Pinpoint the cell where the given text exists, returning its [X, Y] midpoint coordinate. 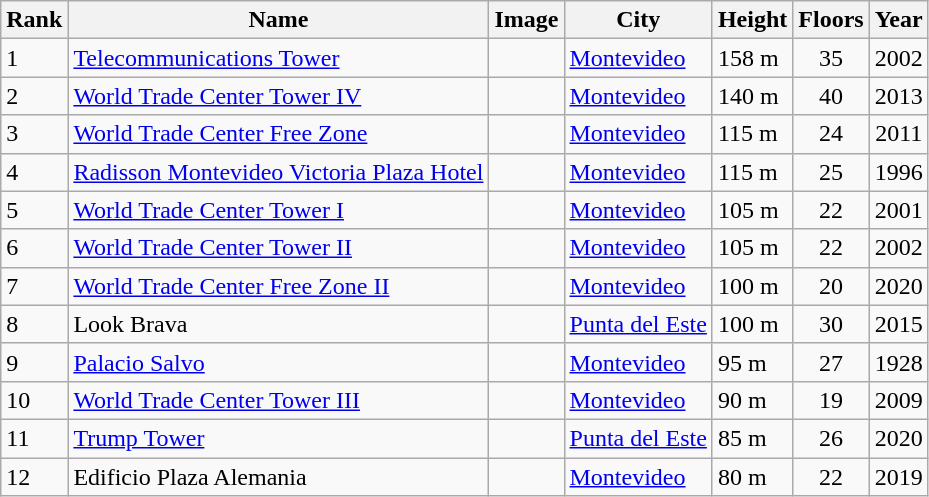
9 [34, 362]
20 [831, 286]
90 m [752, 400]
10 [34, 400]
Telecommunications Tower [278, 58]
1 [34, 58]
35 [831, 58]
Trump Tower [278, 438]
158 m [752, 58]
1996 [898, 172]
2009 [898, 400]
7 [34, 286]
World Trade Center Tower II [278, 248]
2011 [898, 134]
6 [34, 248]
World Trade Center Tower III [278, 400]
40 [831, 96]
World Trade Center Free Zone II [278, 286]
World Trade Center Free Zone [278, 134]
27 [831, 362]
3 [34, 134]
140 m [752, 96]
4 [34, 172]
City [638, 20]
85 m [752, 438]
1928 [898, 362]
30 [831, 324]
19 [831, 400]
Edificio Plaza Alemania [278, 477]
26 [831, 438]
24 [831, 134]
Height [752, 20]
25 [831, 172]
Name [278, 20]
2013 [898, 96]
Radisson Montevideo Victoria Plaza Hotel [278, 172]
2 [34, 96]
95 m [752, 362]
Image [526, 20]
12 [34, 477]
Rank [34, 20]
2001 [898, 210]
80 m [752, 477]
8 [34, 324]
2015 [898, 324]
5 [34, 210]
11 [34, 438]
World Trade Center Tower I [278, 210]
Palacio Salvo [278, 362]
Floors [831, 20]
2019 [898, 477]
Year [898, 20]
World Trade Center Tower IV [278, 96]
Look Brava [278, 324]
